Capture the cell that displays the provided text and extract its [x, y] central coordinate. 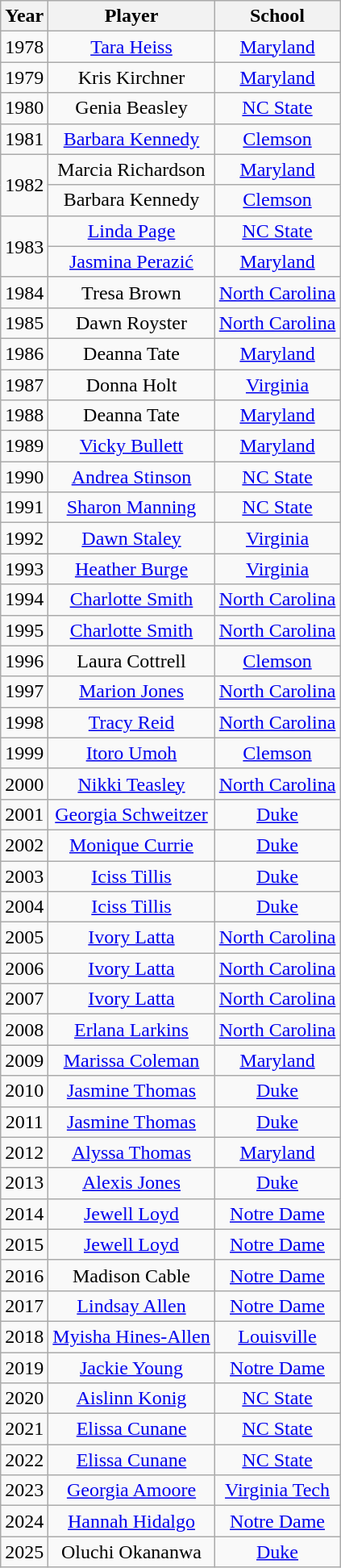
Georgia Amoore [131, 1491]
2009 [24, 1060]
1985 [24, 323]
Lindsay Allen [131, 1306]
Sharon Manning [131, 508]
2008 [24, 1030]
1992 [24, 538]
Dawn Royster [131, 323]
Itoro Umoh [131, 753]
Erlana Larkins [131, 1030]
Alyssa Thomas [131, 1152]
1986 [24, 353]
2012 [24, 1152]
1991 [24, 508]
Kris Kirchner [131, 77]
2003 [24, 876]
2015 [24, 1244]
Virginia Tech [277, 1491]
2001 [24, 814]
Tara Heiss [131, 47]
Nikki Teasley [131, 784]
Heather Burge [131, 569]
2020 [24, 1399]
2004 [24, 907]
2021 [24, 1429]
Player [131, 16]
1996 [24, 661]
School [277, 16]
Laura Cottrell [131, 661]
1989 [24, 446]
1999 [24, 753]
Alexis Jones [131, 1183]
Marissa Coleman [131, 1060]
2018 [24, 1336]
2013 [24, 1183]
Linda Page [131, 231]
1997 [24, 692]
1982 [24, 185]
1983 [24, 246]
2024 [24, 1521]
Andrea Stinson [131, 477]
Vicky Bullett [131, 446]
Year [24, 16]
Jackie Young [131, 1368]
2019 [24, 1368]
Genia Beasley [131, 108]
Louisville [277, 1336]
Donna Holt [131, 385]
Oluchi Okananwa [131, 1552]
2014 [24, 1214]
2006 [24, 968]
1990 [24, 477]
Aislinn Konig [131, 1399]
2023 [24, 1491]
Dawn Staley [131, 538]
Jasmina Perazić [131, 261]
1980 [24, 108]
2025 [24, 1552]
1993 [24, 569]
Hannah Hidalgo [131, 1521]
Madison Cable [131, 1275]
Monique Currie [131, 845]
1995 [24, 630]
2002 [24, 845]
2017 [24, 1306]
2000 [24, 784]
Myisha Hines-Allen [131, 1336]
Marion Jones [131, 692]
1987 [24, 385]
2005 [24, 938]
1994 [24, 600]
2010 [24, 1091]
Tresa Brown [131, 292]
1979 [24, 77]
2007 [24, 999]
2022 [24, 1460]
Tracy Reid [131, 722]
1984 [24, 292]
2011 [24, 1122]
1981 [24, 139]
1998 [24, 722]
Georgia Schweitzer [131, 814]
Marcia Richardson [131, 169]
1978 [24, 47]
2016 [24, 1275]
1988 [24, 416]
